Return the (X, Y) coordinate for the center point of the cell that contains the specified text.  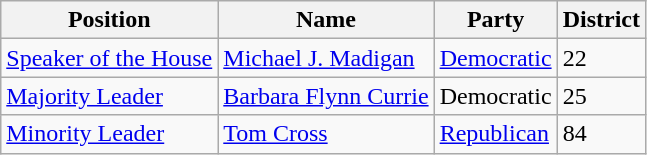
22 (601, 58)
District (601, 20)
84 (601, 134)
Position (110, 20)
Majority Leader (110, 96)
Tom Cross (326, 134)
Michael J. Madigan (326, 58)
Barbara Flynn Currie (326, 96)
Name (326, 20)
Minority Leader (110, 134)
Speaker of the House (110, 58)
Republican (496, 134)
Party (496, 20)
25 (601, 96)
